Search for the cell housing the specified text and yield its [X, Y] center coordinate. 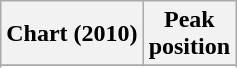
Peakposition [189, 34]
Chart (2010) [72, 34]
